Detect which cell encompasses the target text, then output its (x, y) center coordinate. 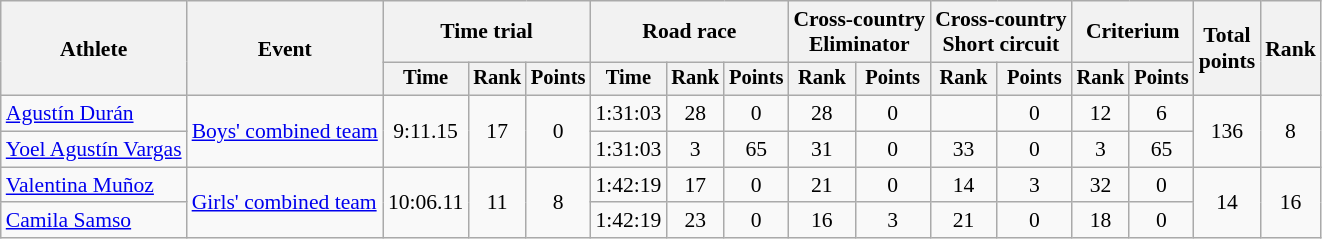
Yoel Agustín Vargas (94, 150)
Cross-countryEliminator (859, 32)
Event (285, 48)
33 (964, 150)
23 (695, 221)
Girls' combined team (285, 202)
31 (822, 150)
12 (1101, 114)
Agustín Durán (94, 114)
Road race (689, 32)
Athlete (94, 48)
Totalpoints (1228, 48)
6 (1161, 114)
9:11.15 (426, 132)
Boys' combined team (285, 132)
Valentina Muñoz (94, 185)
Time trial (486, 32)
Cross-countryShort circuit (1001, 32)
Camila Samso (94, 221)
11 (497, 202)
18 (1101, 221)
Criterium (1133, 32)
10:06.11 (426, 202)
32 (1101, 185)
136 (1228, 132)
